Determine the (X, Y) coordinate at the center of the cell enclosing the given text.  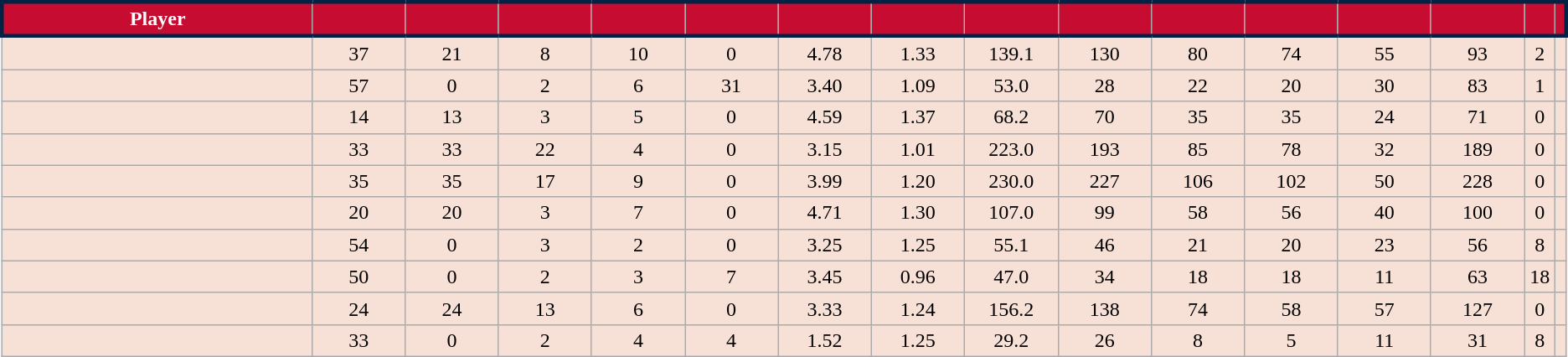
40 (1384, 213)
127 (1478, 308)
3.33 (824, 308)
1.37 (918, 117)
1.30 (918, 213)
1.09 (918, 85)
1.24 (918, 308)
106 (1198, 181)
138 (1104, 308)
193 (1104, 149)
100 (1478, 213)
71 (1478, 117)
139.1 (1012, 53)
63 (1478, 277)
28 (1104, 85)
53.0 (1012, 85)
55.1 (1012, 245)
107.0 (1012, 213)
78 (1292, 149)
68.2 (1012, 117)
156.2 (1012, 308)
99 (1104, 213)
3.15 (824, 149)
4.78 (824, 53)
9 (638, 181)
223.0 (1012, 149)
46 (1104, 245)
4.71 (824, 213)
30 (1384, 85)
17 (544, 181)
130 (1104, 53)
55 (1384, 53)
227 (1104, 181)
85 (1198, 149)
93 (1478, 53)
32 (1384, 149)
54 (358, 245)
80 (1198, 53)
83 (1478, 85)
4.59 (824, 117)
37 (358, 53)
10 (638, 53)
189 (1478, 149)
3.45 (824, 277)
29.2 (1012, 340)
1.20 (918, 181)
34 (1104, 277)
47.0 (1012, 277)
14 (358, 117)
102 (1292, 181)
3.25 (824, 245)
1.33 (918, 53)
1.01 (918, 149)
228 (1478, 181)
23 (1384, 245)
3.99 (824, 181)
26 (1104, 340)
70 (1104, 117)
1.52 (824, 340)
230.0 (1012, 181)
1 (1540, 85)
0.96 (918, 277)
Player (157, 18)
3.40 (824, 85)
